Find where the given text appears and provide that cell's center as (X, Y) coordinate. 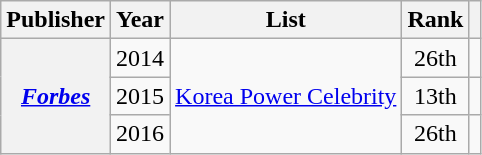
List (286, 20)
Forbes (56, 96)
Publisher (56, 20)
2015 (140, 96)
Year (140, 20)
Korea Power Celebrity (286, 96)
Rank (436, 20)
13th (436, 96)
2016 (140, 134)
2014 (140, 58)
